Capture the cell that displays the provided text and extract its [x, y] central coordinate. 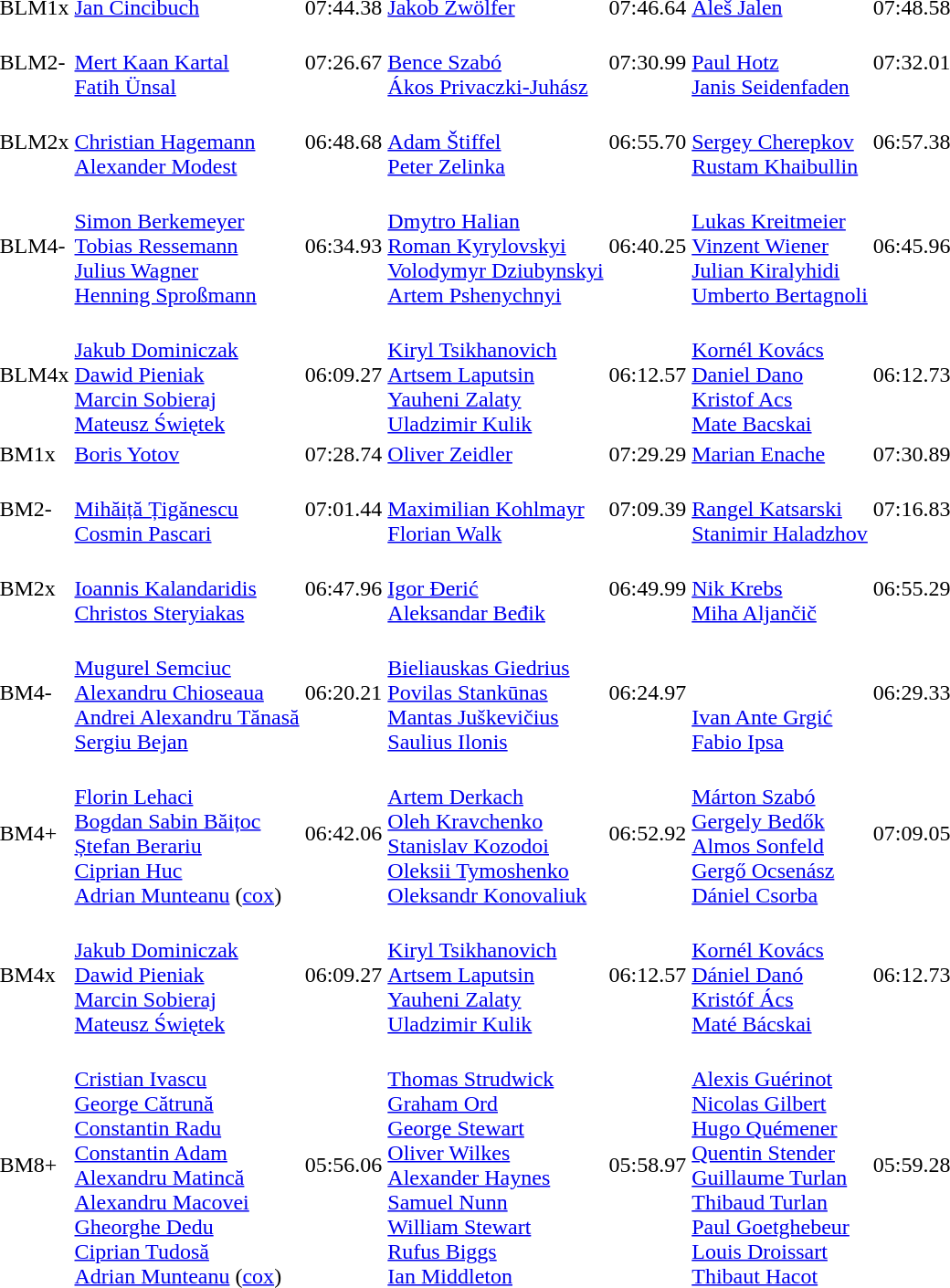
Adam ŠtiffelPeter Zelinka [495, 142]
Mert Kaan KartalFatih Ünsal [186, 62]
Mugurel SemciucAlexandru ChioseauaAndrei Alexandru TănasăSergiu Bejan [186, 692]
06:42.06 [343, 833]
Márton SzabóGergely BedőkAlmos SonfeldGergő OcsenászDániel Csorba [780, 833]
Igor ĐerićAleksandar Beđik [495, 588]
06:48.68 [343, 142]
07:28.74 [343, 454]
Christian HagemannAlexander Modest [186, 142]
Rangel KatsarskiStanimir Haladzhov [780, 509]
Mihăiță ȚigănescuCosmin Pascari [186, 509]
Bence SzabóÁkos Privaczki-Juhász [495, 62]
06:40.25 [648, 246]
Lukas KreitmeierVinzent WienerJulian KiralyhidiUmberto Bertagnoli [780, 246]
06:52.92 [648, 833]
Simon BerkemeyerTobias RessemannJulius WagnerHenning Sproßmann [186, 246]
06:55.70 [648, 142]
Maximilian KohlmayrFlorian Walk [495, 509]
07:29.29 [648, 454]
07:01.44 [343, 509]
Ivan Ante GrgićFabio Ipsa [780, 692]
06:20.21 [343, 692]
06:24.97 [648, 692]
07:30.99 [648, 62]
Bieliauskas GiedriusPovilas StankūnasMantas JuškevičiusSaulius Ilonis [495, 692]
06:34.93 [343, 246]
Ioannis KalandaridisChristos Steryiakas [186, 588]
06:49.99 [648, 588]
Paul HotzJanis Seidenfaden [780, 62]
Nik KrebsMiha Aljančič [780, 588]
Kornél KovácsDaniel DanoKristof AcsMate Bacskai [780, 375]
06:47.96 [343, 588]
07:26.67 [343, 62]
Dmytro HalianRoman KyrylovskyiVolodymyr DziubynskyiArtem Pshenychnyi [495, 246]
Oliver Zeidler [495, 454]
Artem DerkachOleh KravchenkoStanislav KozodoiOleksii TymoshenkoOleksandr Konovaliuk [495, 833]
Marian Enache [780, 454]
Sergey CherepkovRustam Khaibullin [780, 142]
Florin LehaciBogdan Sabin BăițocȘtefan BerariuCiprian HucAdrian Munteanu (cox) [186, 833]
Boris Yotov [186, 454]
07:09.39 [648, 509]
Kornél KovácsDániel DanóKristóf ÁcsMaté Bácskai [780, 975]
